Identify which cell holds the provided text, then report its (X, Y) central coordinate. 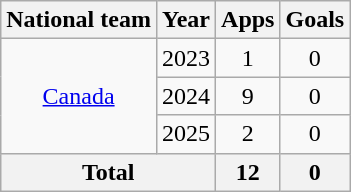
National team (79, 20)
Canada (79, 96)
2023 (186, 58)
9 (248, 96)
Goals (315, 20)
Total (108, 172)
Apps (248, 20)
Year (186, 20)
2025 (186, 134)
2024 (186, 96)
12 (248, 172)
1 (248, 58)
2 (248, 134)
